For the text-containing cell, return its midpoint in [X, Y] coordinate format. 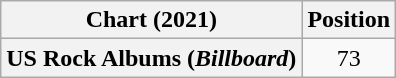
Position [349, 20]
Chart (2021) [152, 20]
73 [349, 58]
US Rock Albums (Billboard) [152, 58]
